Return the (x, y) coordinate for the center point of the cell that contains the specified text.  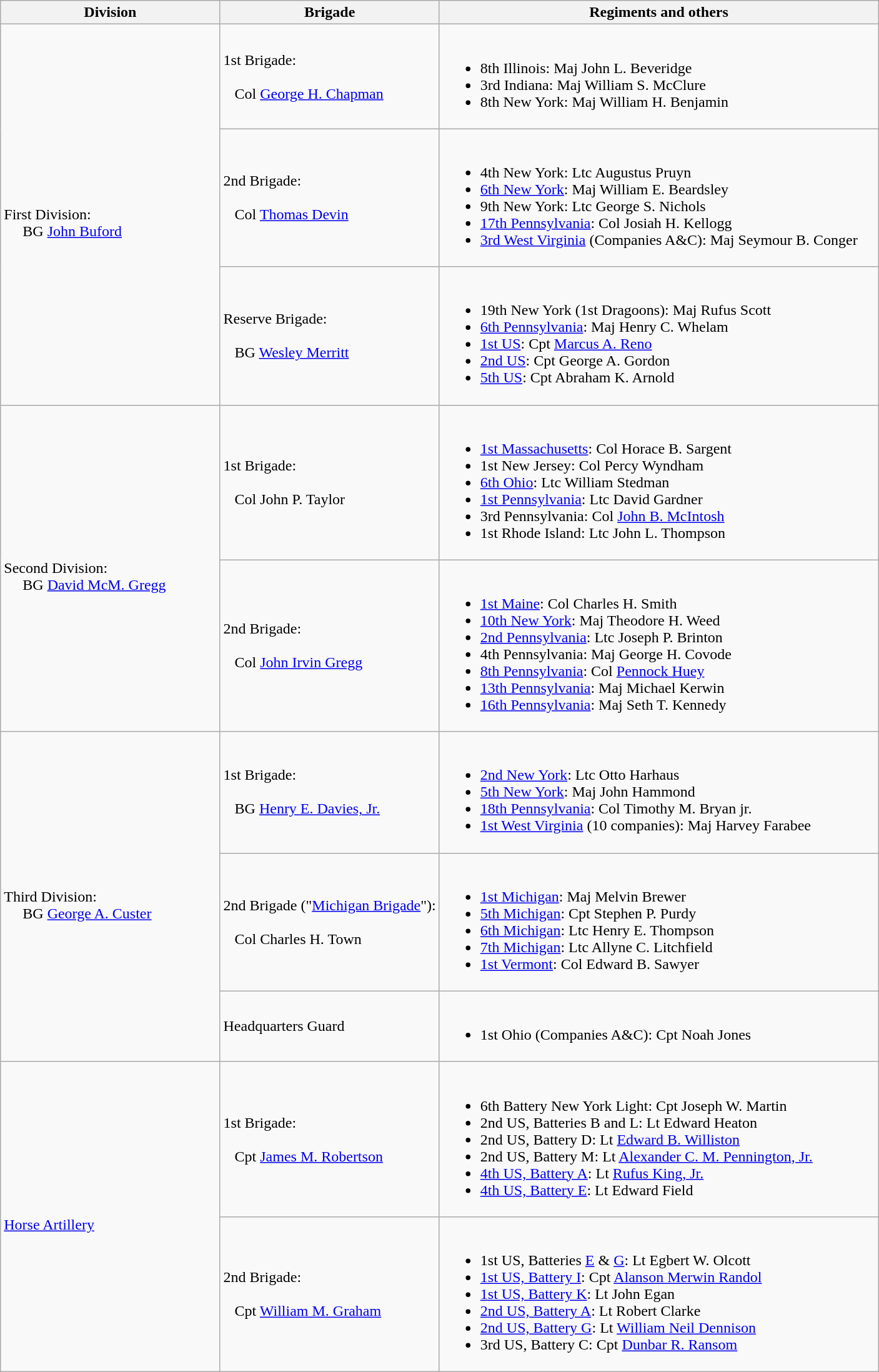
Third Division: BG George A. Custer (110, 897)
1st Brigade: BG Henry E. Davies, Jr. (330, 792)
Brigade (330, 12)
1st Brigade: Col George H. Chapman (330, 76)
Reserve Brigade: BG Wesley Merritt (330, 336)
1st Ohio (Companies A&C): Cpt Noah Jones (658, 1026)
2nd Brigade: Col John Irvin Gregg (330, 646)
Second Division: BG David McM. Gregg (110, 569)
First Division: BG John Buford (110, 215)
Horse Artillery (110, 1216)
2nd Brigade: Cpt William M. Graham (330, 1294)
2nd Brigade: Col Thomas Devin (330, 197)
Division (110, 12)
1st Brigade: Cpt James M. Robertson (330, 1139)
1st Brigade: Col John P. Taylor (330, 482)
Headquarters Guard (330, 1026)
8th Illinois: Maj John L. Beveridge3rd Indiana: Maj William S. McClure8th New York: Maj William H. Benjamin (658, 76)
2nd Brigade ("Michigan Brigade"): Col Charles H. Town (330, 922)
Regiments and others (658, 12)
